From the cell containing the given text, extract its center point as (x, y) coordinate. 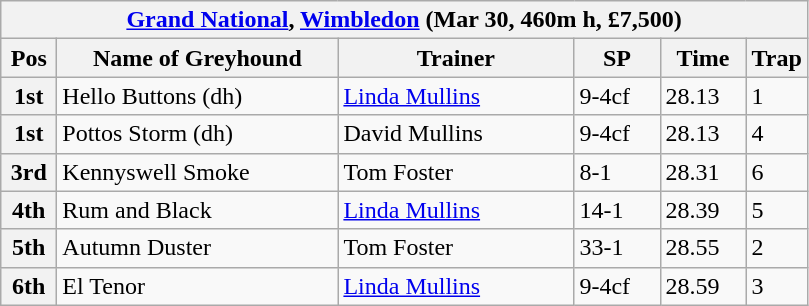
28.55 (703, 248)
5 (776, 210)
28.31 (703, 172)
6th (29, 286)
Kennyswell Smoke (198, 172)
Rum and Black (198, 210)
4th (29, 210)
14-1 (617, 210)
4 (776, 134)
Name of Greyhound (198, 58)
6 (776, 172)
5th (29, 248)
3rd (29, 172)
Autumn Duster (198, 248)
8-1 (617, 172)
33-1 (617, 248)
3 (776, 286)
SP (617, 58)
Trainer (456, 58)
28.39 (703, 210)
2 (776, 248)
Grand National, Wimbledon (Mar 30, 460m h, £7,500) (404, 20)
1 (776, 96)
Trap (776, 58)
El Tenor (198, 286)
Pottos Storm (dh) (198, 134)
28.59 (703, 286)
Pos (29, 58)
Time (703, 58)
David Mullins (456, 134)
Hello Buttons (dh) (198, 96)
